Detect which cell encompasses the target text, then output its [x, y] center coordinate. 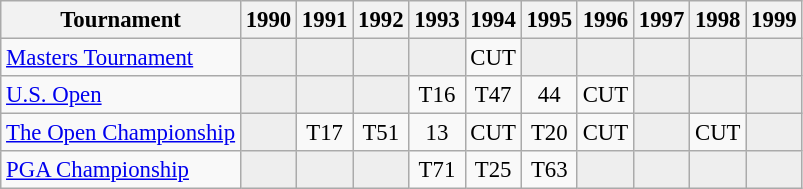
The Open Championship [121, 133]
T71 [437, 170]
1995 [549, 20]
T25 [493, 170]
1994 [493, 20]
1996 [605, 20]
T51 [381, 133]
Masters Tournament [121, 58]
1992 [381, 20]
T17 [325, 133]
T63 [549, 170]
1999 [774, 20]
T20 [549, 133]
T16 [437, 95]
13 [437, 133]
PGA Championship [121, 170]
Tournament [121, 20]
1997 [661, 20]
T47 [493, 95]
1998 [718, 20]
1993 [437, 20]
1991 [325, 20]
44 [549, 95]
U.S. Open [121, 95]
1990 [268, 20]
